Capture the cell that displays the provided text and extract its (x, y) central coordinate. 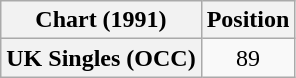
Chart (1991) (101, 20)
Position (248, 20)
UK Singles (OCC) (101, 58)
89 (248, 58)
